Pinpoint the cell where the given text exists, returning its (x, y) midpoint coordinate. 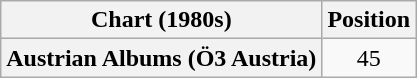
Chart (1980s) (162, 20)
Austrian Albums (Ö3 Austria) (162, 58)
Position (369, 20)
45 (369, 58)
